Detect which cell encompasses the target text, then output its [X, Y] center coordinate. 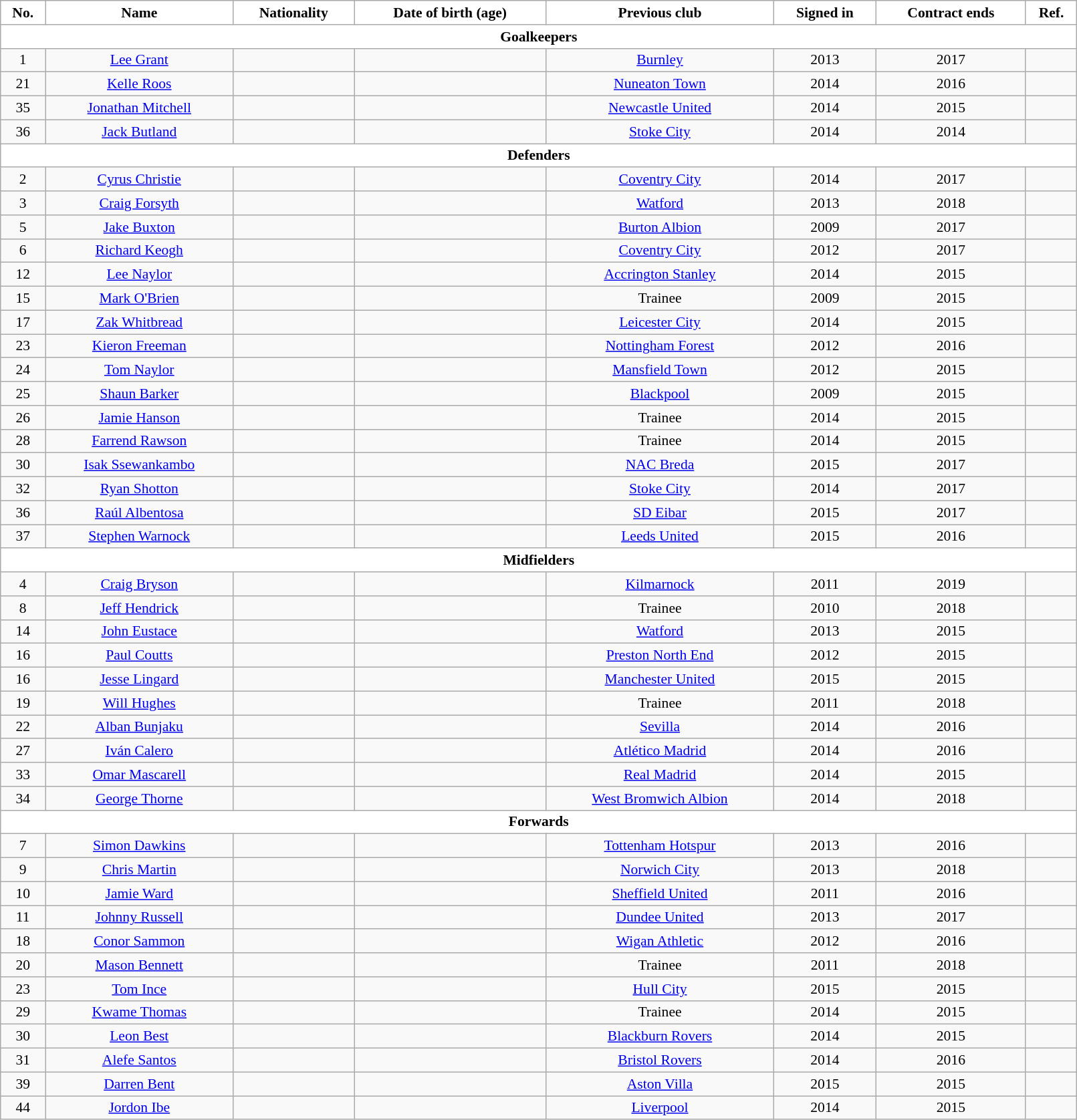
Cyrus Christie [139, 180]
26 [23, 418]
Darren Bent [139, 1084]
17 [23, 322]
No. [23, 13]
Date of birth (age) [451, 13]
Iván Calero [139, 751]
Ref. [1051, 13]
Blackburn Rovers [661, 1036]
20 [23, 965]
34 [23, 799]
Craig Bryson [139, 584]
Jamie Hanson [139, 418]
Norwich City [661, 870]
Alban Bunjaku [139, 727]
28 [23, 441]
Craig Forsyth [139, 203]
Ryan Shotton [139, 489]
Dundee United [661, 918]
Jeff Hendrick [139, 608]
Raúl Albentosa [139, 513]
8 [23, 608]
Bristol Rovers [661, 1061]
21 [23, 84]
Kilmarnock [661, 584]
Hull City [661, 989]
Accrington Stanley [661, 275]
Shaun Barker [139, 394]
2 [23, 180]
Forwards [539, 822]
Leeds United [661, 537]
Sheffield United [661, 893]
Defenders [539, 156]
29 [23, 1012]
Chris Martin [139, 870]
Johnny Russell [139, 918]
Jake Buxton [139, 227]
10 [23, 893]
Signed in [825, 13]
Kelle Roos [139, 84]
44 [23, 1108]
Tom Naylor [139, 370]
NAC Breda [661, 465]
Manchester United [661, 680]
Omar Mascarell [139, 775]
Burnley [661, 60]
Zak Whitbread [139, 322]
John Eustace [139, 632]
Stephen Warnock [139, 537]
27 [23, 751]
Will Hughes [139, 703]
Jack Butland [139, 132]
Blackpool [661, 394]
Atlético Madrid [661, 751]
Real Madrid [661, 775]
West Bromwich Albion [661, 799]
11 [23, 918]
Alefe Santos [139, 1061]
Newcastle United [661, 108]
Goalkeepers [539, 37]
Jordon Ibe [139, 1108]
2019 [951, 584]
Tottenham Hotspur [661, 846]
Farrend Rawson [139, 441]
Mark O'Brien [139, 299]
19 [23, 703]
Paul Coutts [139, 656]
Mason Bennett [139, 965]
2010 [825, 608]
37 [23, 537]
Previous club [661, 13]
Liverpool [661, 1108]
Lee Naylor [139, 275]
Richard Keogh [139, 251]
35 [23, 108]
Midfielders [539, 561]
Wigan Athletic [661, 942]
9 [23, 870]
SD Eibar [661, 513]
3 [23, 203]
Contract ends [951, 13]
Tom Ince [139, 989]
Sevilla [661, 727]
George Thorne [139, 799]
Nuneaton Town [661, 84]
Burton Albion [661, 227]
Leicester City [661, 322]
22 [23, 727]
25 [23, 394]
Name [139, 13]
Jonathan Mitchell [139, 108]
39 [23, 1084]
32 [23, 489]
Nationality [294, 13]
Aston Villa [661, 1084]
7 [23, 846]
Jamie Ward [139, 893]
4 [23, 584]
1 [23, 60]
Mansfield Town [661, 370]
Isak Ssewankambo [139, 465]
Conor Sammon [139, 942]
24 [23, 370]
Preston North End [661, 656]
Nottingham Forest [661, 346]
Lee Grant [139, 60]
33 [23, 775]
Kieron Freeman [139, 346]
6 [23, 251]
15 [23, 299]
Jesse Lingard [139, 680]
14 [23, 632]
Simon Dawkins [139, 846]
18 [23, 942]
31 [23, 1061]
Leon Best [139, 1036]
5 [23, 227]
Kwame Thomas [139, 1012]
12 [23, 275]
